Search for the cell housing the specified text and yield its (x, y) center coordinate. 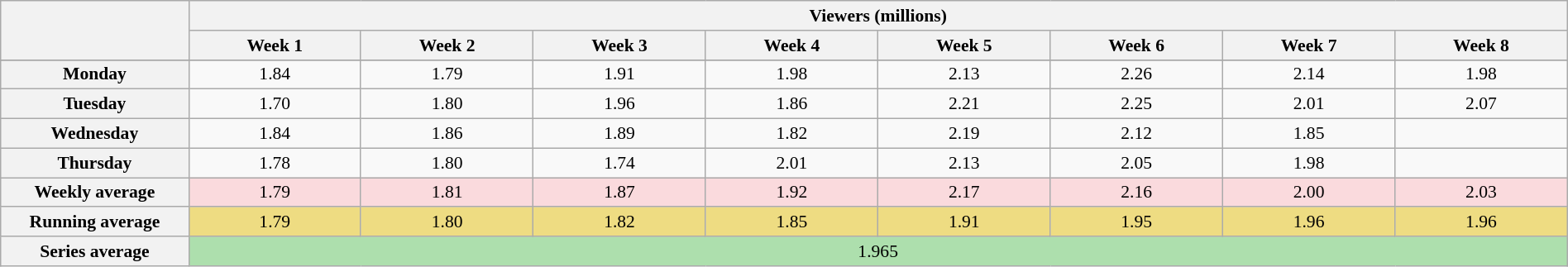
2.00 (1308, 193)
2.03 (1481, 193)
Week 1 (275, 45)
2.19 (964, 134)
2.05 (1136, 163)
2.21 (964, 104)
2.26 (1136, 74)
Thursday (94, 163)
Weekly average (94, 193)
Week 3 (619, 45)
Viewers (millions) (878, 16)
1.74 (619, 163)
1.78 (275, 163)
2.16 (1136, 193)
2.12 (1136, 134)
1.92 (791, 193)
1.89 (619, 134)
1.95 (1136, 222)
2.25 (1136, 104)
Week 4 (791, 45)
Week 6 (1136, 45)
Wednesday (94, 134)
2.14 (1308, 74)
1.81 (447, 193)
2.17 (964, 193)
1.87 (619, 193)
Monday (94, 74)
2.07 (1481, 104)
Week 5 (964, 45)
1.965 (878, 251)
Tuesday (94, 104)
Week 2 (447, 45)
Week 8 (1481, 45)
Running average (94, 222)
Week 7 (1308, 45)
Series average (94, 251)
1.70 (275, 104)
